Extract the [X, Y] coordinate from the center of the cell holding the provided text.  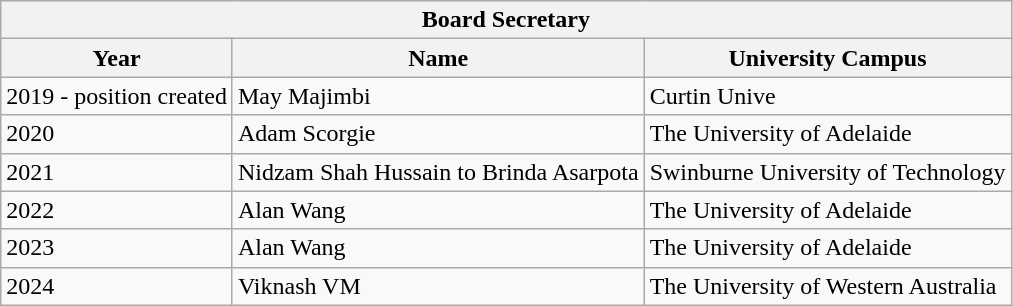
2024 [117, 286]
Name [438, 58]
Swinburne University of Technology [828, 172]
2020 [117, 134]
2019 - position created [117, 96]
Viknash VM [438, 286]
2022 [117, 210]
2023 [117, 248]
2021 [117, 172]
Adam Scorgie [438, 134]
Nidzam Shah Hussain to Brinda Asarpota [438, 172]
Year [117, 58]
Board Secretary [506, 20]
May Majimbi [438, 96]
Curtin Unive [828, 96]
The University of Western Australia [828, 286]
University Campus [828, 58]
